Extract the (X, Y) coordinate from the center of the cell holding the provided text.  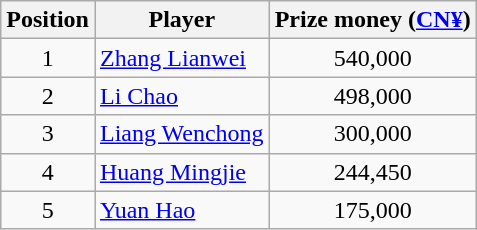
175,000 (372, 210)
Yuan Hao (182, 210)
3 (48, 134)
300,000 (372, 134)
5 (48, 210)
1 (48, 58)
Prize money (CN¥) (372, 20)
Player (182, 20)
Huang Mingjie (182, 172)
4 (48, 172)
Zhang Lianwei (182, 58)
Position (48, 20)
Liang Wenchong (182, 134)
Li Chao (182, 96)
2 (48, 96)
540,000 (372, 58)
244,450 (372, 172)
498,000 (372, 96)
